Return (X, Y) of the center of cell containing provided text 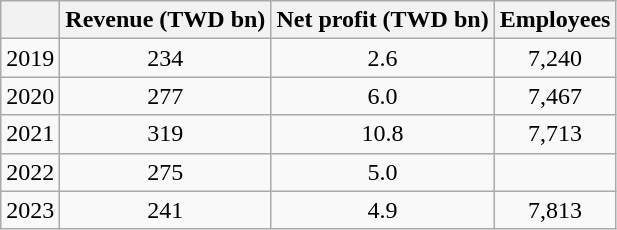
277 (166, 96)
7,713 (555, 134)
234 (166, 58)
2019 (30, 58)
10.8 (382, 134)
7,467 (555, 96)
275 (166, 172)
241 (166, 210)
2023 (30, 210)
7,240 (555, 58)
6.0 (382, 96)
319 (166, 134)
4.9 (382, 210)
7,813 (555, 210)
2022 (30, 172)
Net profit (TWD bn) (382, 20)
Employees (555, 20)
2020 (30, 96)
5.0 (382, 172)
2.6 (382, 58)
2021 (30, 134)
Revenue (TWD bn) (166, 20)
